Return (X, Y) of the center of cell containing provided text 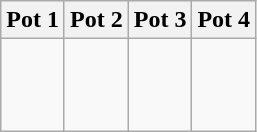
Pot 2 (96, 20)
Pot 4 (224, 20)
Pot 3 (160, 20)
Pot 1 (33, 20)
